Find where the given text appears and provide that cell's center as (x, y) coordinate. 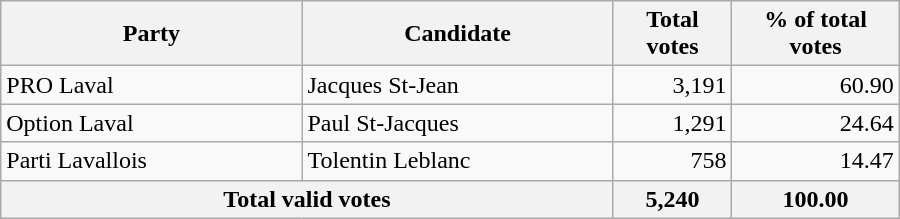
% of total votes (816, 34)
Total votes (672, 34)
Paul St-Jacques (458, 123)
1,291 (672, 123)
24.64 (816, 123)
5,240 (672, 199)
758 (672, 161)
60.90 (816, 85)
14.47 (816, 161)
PRO Laval (152, 85)
Party (152, 34)
Tolentin Leblanc (458, 161)
Total valid votes (307, 199)
Parti Lavallois (152, 161)
Option Laval (152, 123)
Jacques St-Jean (458, 85)
100.00 (816, 199)
Candidate (458, 34)
3,191 (672, 85)
